Determine the (x, y) coordinate at the center of the cell enclosing the given text.  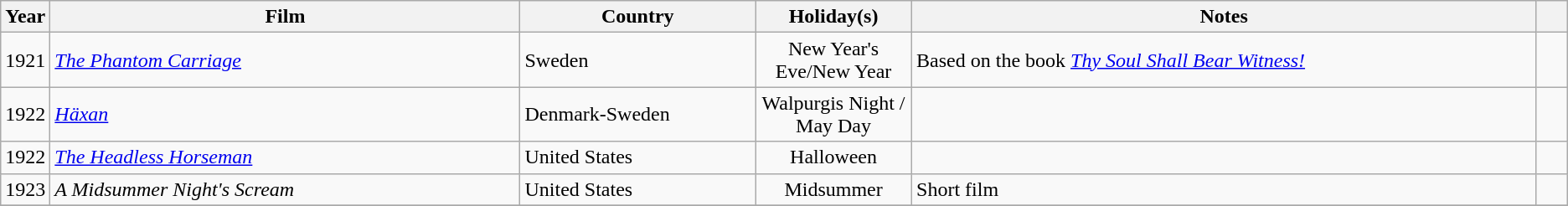
Short film (1225, 189)
A Midsummer Night's Scream (285, 189)
Häxan (285, 114)
Midsummer (834, 189)
Based on the book Thy Soul Shall Bear Witness! (1225, 60)
The Headless Horseman (285, 157)
Sweden (638, 60)
Notes (1225, 17)
Holiday(s) (834, 17)
Year (25, 17)
1923 (25, 189)
Walpurgis Night / May Day (834, 114)
Film (285, 17)
The Phantom Carriage (285, 60)
Country (638, 17)
New Year's Eve/New Year (834, 60)
Denmark-Sweden (638, 114)
1921 (25, 60)
Halloween (834, 157)
